Extract the [x, y] coordinate from the center of the cell holding the provided text.  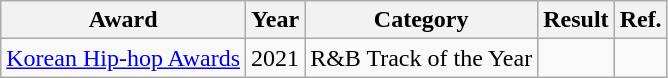
Result [576, 20]
Year [276, 20]
R&B Track of the Year [422, 58]
2021 [276, 58]
Korean Hip-hop Awards [124, 58]
Award [124, 20]
Ref. [640, 20]
Category [422, 20]
